Provide the [x, y] coordinate of the cell's center where the given text is located.  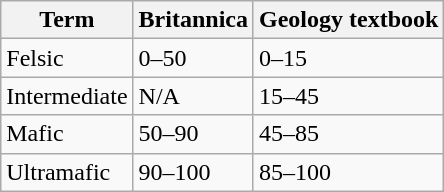
50–90 [193, 134]
0–50 [193, 58]
Geology textbook [348, 20]
Mafic [67, 134]
Felsic [67, 58]
Britannica [193, 20]
0–15 [348, 58]
90–100 [193, 172]
Intermediate [67, 96]
Ultramafic [67, 172]
15–45 [348, 96]
85–100 [348, 172]
N/A [193, 96]
Term [67, 20]
45–85 [348, 134]
